Return [X, Y] of the center of cell containing provided text 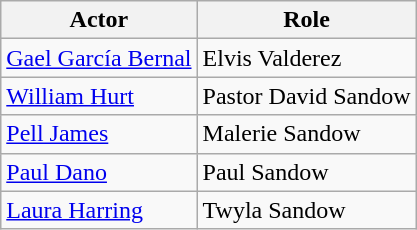
Malerie Sandow [306, 134]
Role [306, 20]
Paul Dano [99, 172]
Pastor David Sandow [306, 96]
Paul Sandow [306, 172]
Actor [99, 20]
Elvis Valderez [306, 58]
Twyla Sandow [306, 210]
Gael García Bernal [99, 58]
Laura Harring [99, 210]
William Hurt [99, 96]
Pell James [99, 134]
